Locate the cell with the specified text and output its (x, y) center coordinate. 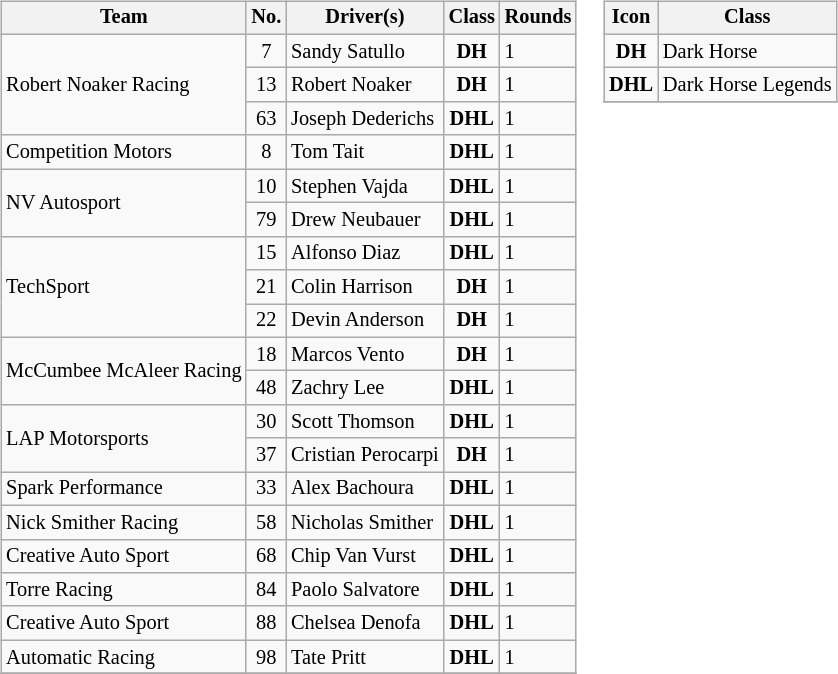
84 (266, 590)
Zachry Lee (364, 388)
79 (266, 220)
7 (266, 51)
Devin Anderson (364, 321)
Rounds (538, 18)
Spark Performance (124, 489)
Alfonso Diaz (364, 253)
LAP Motorsports (124, 438)
Chelsea Denofa (364, 623)
21 (266, 287)
Cristian Perocarpi (364, 455)
Scott Thomson (364, 422)
Automatic Racing (124, 657)
48 (266, 388)
Robert Noaker Racing (124, 84)
63 (266, 119)
Nick Smither Racing (124, 522)
Tate Pritt (364, 657)
68 (266, 556)
Sandy Satullo (364, 51)
18 (266, 354)
Drew Neubauer (364, 220)
Paolo Salvatore (364, 590)
Robert Noaker (364, 85)
15 (266, 253)
Marcos Vento (364, 354)
Icon (631, 18)
30 (266, 422)
13 (266, 85)
22 (266, 321)
Nicholas Smither (364, 522)
58 (266, 522)
88 (266, 623)
Chip Van Vurst (364, 556)
Team (124, 18)
Driver(s) (364, 18)
37 (266, 455)
98 (266, 657)
NV Autosport (124, 202)
8 (266, 152)
Colin Harrison (364, 287)
Dark Horse (747, 51)
No. (266, 18)
Torre Racing (124, 590)
33 (266, 489)
10 (266, 186)
McCumbee McAleer Racing (124, 370)
TechSport (124, 286)
Dark Horse Legends (747, 85)
Alex Bachoura (364, 489)
Joseph Dederichs (364, 119)
Stephen Vajda (364, 186)
Tom Tait (364, 152)
Competition Motors (124, 152)
